Extract the [X, Y] coordinate from the center of the cell holding the provided text.  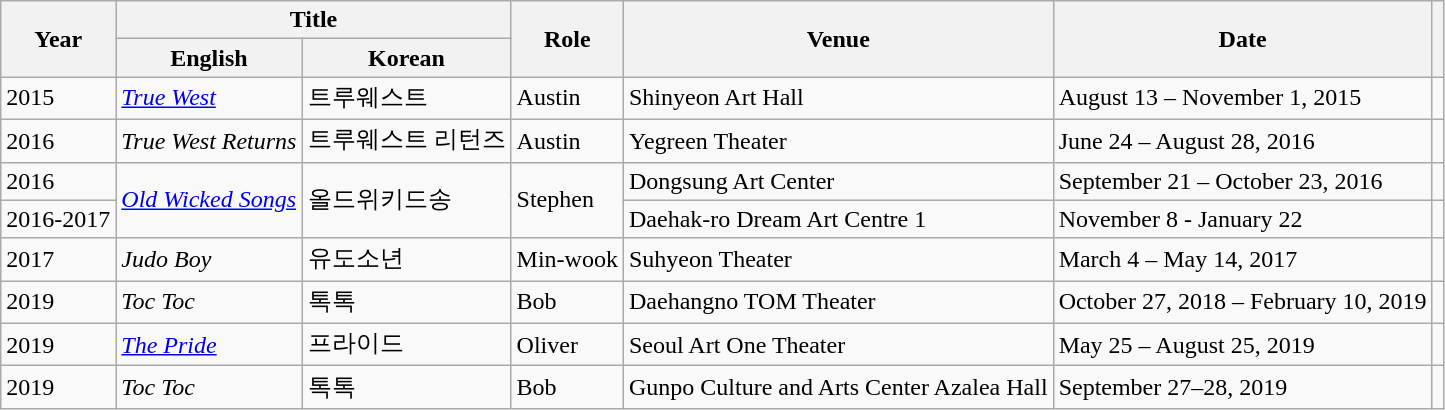
2015 [58, 98]
프라이드 [406, 344]
Daehak-ro Dream Art Centre 1 [838, 219]
Suhyeon Theater [838, 260]
유도소년 [406, 260]
올드위키드송 [406, 200]
November 8 - January 22 [1242, 219]
2016-2017 [58, 219]
Oliver [567, 344]
June 24 – August 28, 2016 [1242, 140]
2017 [58, 260]
October 27, 2018 – February 10, 2019 [1242, 302]
March 4 – May 14, 2017 [1242, 260]
Shinyeon Art Hall [838, 98]
Venue [838, 39]
Stephen [567, 200]
트루웨스트 [406, 98]
Seoul Art One Theater [838, 344]
The Pride [209, 344]
True West [209, 98]
Daehangno TOM Theater [838, 302]
Role [567, 39]
Year [58, 39]
May 25 – August 25, 2019 [1242, 344]
Title [314, 20]
English [209, 58]
Dongsung Art Center [838, 181]
Korean [406, 58]
August 13 – November 1, 2015 [1242, 98]
Gunpo Culture and Arts Center Azalea Hall [838, 388]
September 27–28, 2019 [1242, 388]
Yegreen Theater [838, 140]
Old Wicked Songs [209, 200]
Min-wook [567, 260]
Judo Boy [209, 260]
True West Returns [209, 140]
Date [1242, 39]
트루웨스트 리턴즈 [406, 140]
September 21 – October 23, 2016 [1242, 181]
